For the text-containing cell, return its midpoint in [x, y] coordinate format. 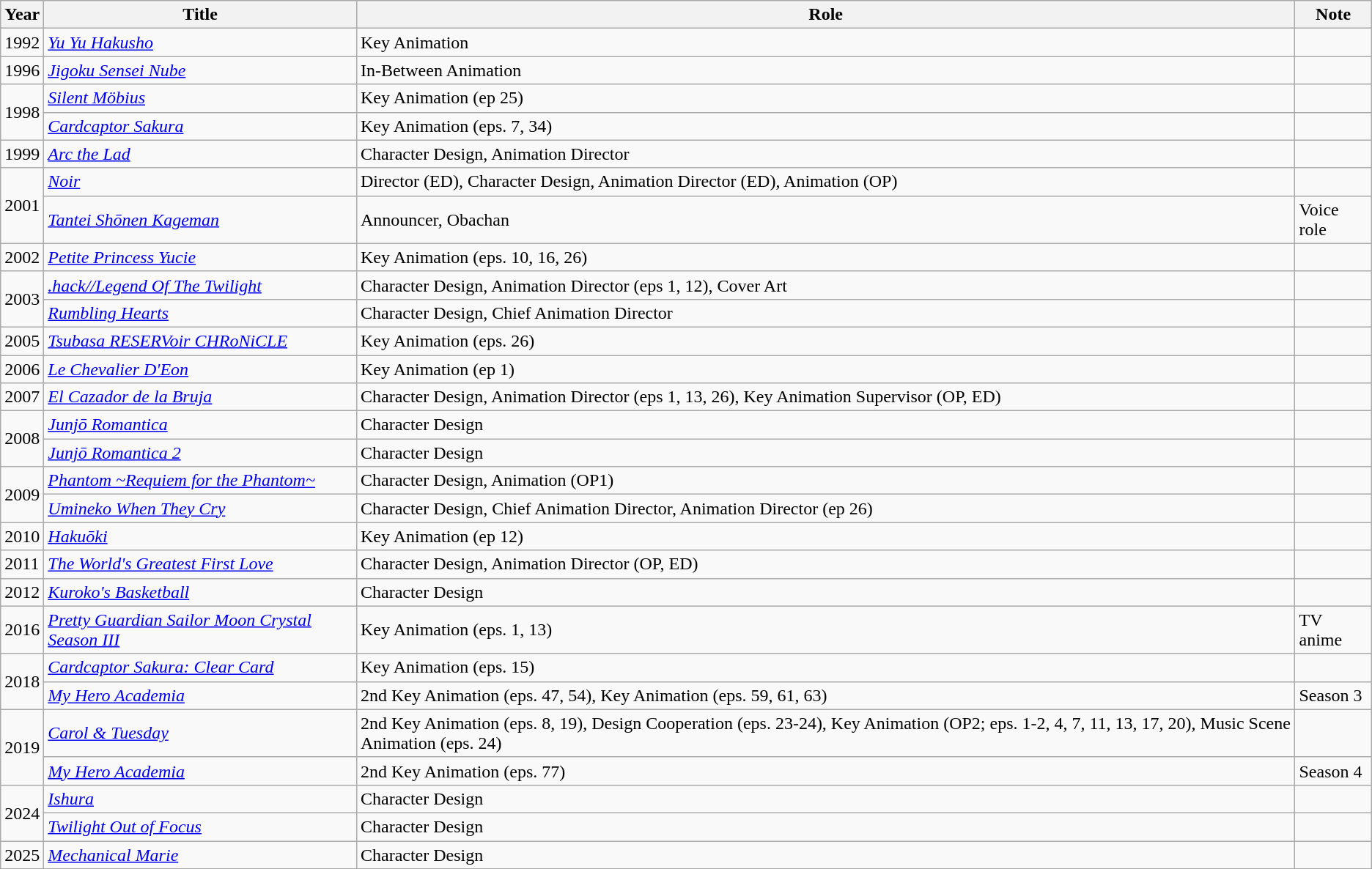
Year [22, 15]
2011 [22, 564]
Character Design, Chief Animation Director, Animation Director (ep 26) [825, 509]
Key Animation (eps. 10, 16, 26) [825, 257]
Voice role [1333, 220]
.hack//Legend Of The Twilight [201, 285]
2025 [22, 855]
2007 [22, 397]
Silent Möbius [201, 98]
Le Chevalier D'Eon [201, 369]
Junjō Romantica [201, 425]
El Cazador de la Bruja [201, 397]
Ishura [201, 799]
Key Animation (ep 1) [825, 369]
Director (ED), Character Design, Animation Director (ED), Animation (OP) [825, 182]
Rumbling Hearts [201, 313]
2010 [22, 536]
2005 [22, 341]
2002 [22, 257]
2018 [22, 681]
Key Animation (ep 25) [825, 98]
Phantom ~Requiem for the Phantom~ [201, 481]
1992 [22, 42]
Announcer, Obachan [825, 220]
Season 3 [1333, 695]
The World's Greatest First Love [201, 564]
Key Animation (eps. 1, 13) [825, 630]
Character Design, Animation (OP1) [825, 481]
2006 [22, 369]
Character Design, Animation Director (OP, ED) [825, 564]
Season 4 [1333, 771]
2012 [22, 592]
2024 [22, 813]
1998 [22, 112]
2nd Key Animation (eps. 77) [825, 771]
Key Animation (eps. 26) [825, 341]
2016 [22, 630]
2008 [22, 439]
2019 [22, 747]
Mechanical Marie [201, 855]
1996 [22, 70]
Cardcaptor Sakura [201, 126]
Umineko When They Cry [201, 509]
Twilight Out of Focus [201, 827]
2001 [22, 205]
Character Design, Animation Director (eps 1, 13, 26), Key Animation Supervisor (OP, ED) [825, 397]
Arc the Lad [201, 154]
TV anime [1333, 630]
Junjō Romantica 2 [201, 453]
2nd Key Animation (eps. 47, 54), Key Animation (eps. 59, 61, 63) [825, 695]
Character Design, Chief Animation Director [825, 313]
Title [201, 15]
2nd Key Animation (eps. 8, 19), Design Cooperation (eps. 23-24), Key Animation (OP2; eps. 1-2, 4, 7, 11, 13, 17, 20), Music Scene Animation (eps. 24) [825, 733]
Yu Yu Hakusho [201, 42]
Character Design, Animation Director (eps 1, 12), Cover Art [825, 285]
Hakuōki [201, 536]
Petite Princess Yucie [201, 257]
2009 [22, 495]
1999 [22, 154]
Cardcaptor Sakura: Clear Card [201, 668]
Key Animation [825, 42]
Tsubasa RESERVoir CHRoNiCLE [201, 341]
Tantei Shōnen Kageman [201, 220]
Kuroko's Basketball [201, 592]
Carol & Tuesday [201, 733]
Noir [201, 182]
2003 [22, 299]
Key Animation (eps. 7, 34) [825, 126]
Role [825, 15]
Note [1333, 15]
Jigoku Sensei Nube [201, 70]
Character Design, Animation Director [825, 154]
Key Animation (eps. 15) [825, 668]
Key Animation (ep 12) [825, 536]
In-Between Animation [825, 70]
Pretty Guardian Sailor Moon Crystal Season III [201, 630]
